Capture the cell that displays the provided text and extract its (x, y) central coordinate. 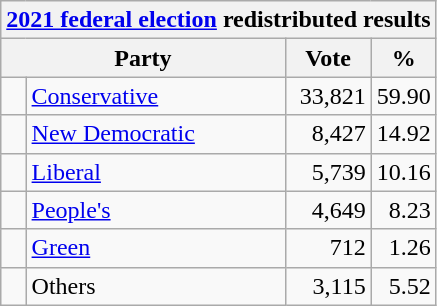
New Democratic (156, 134)
5.52 (404, 286)
% (404, 58)
8.23 (404, 210)
Party (143, 58)
712 (328, 248)
Green (156, 248)
Vote (328, 58)
33,821 (328, 96)
2021 federal election redistributed results (218, 20)
Conservative (156, 96)
5,739 (328, 172)
3,115 (328, 286)
8,427 (328, 134)
59.90 (404, 96)
10.16 (404, 172)
4,649 (328, 210)
Others (156, 286)
14.92 (404, 134)
Liberal (156, 172)
1.26 (404, 248)
People's (156, 210)
